Provide the (x, y) coordinate of the cell's center where the given text is located.  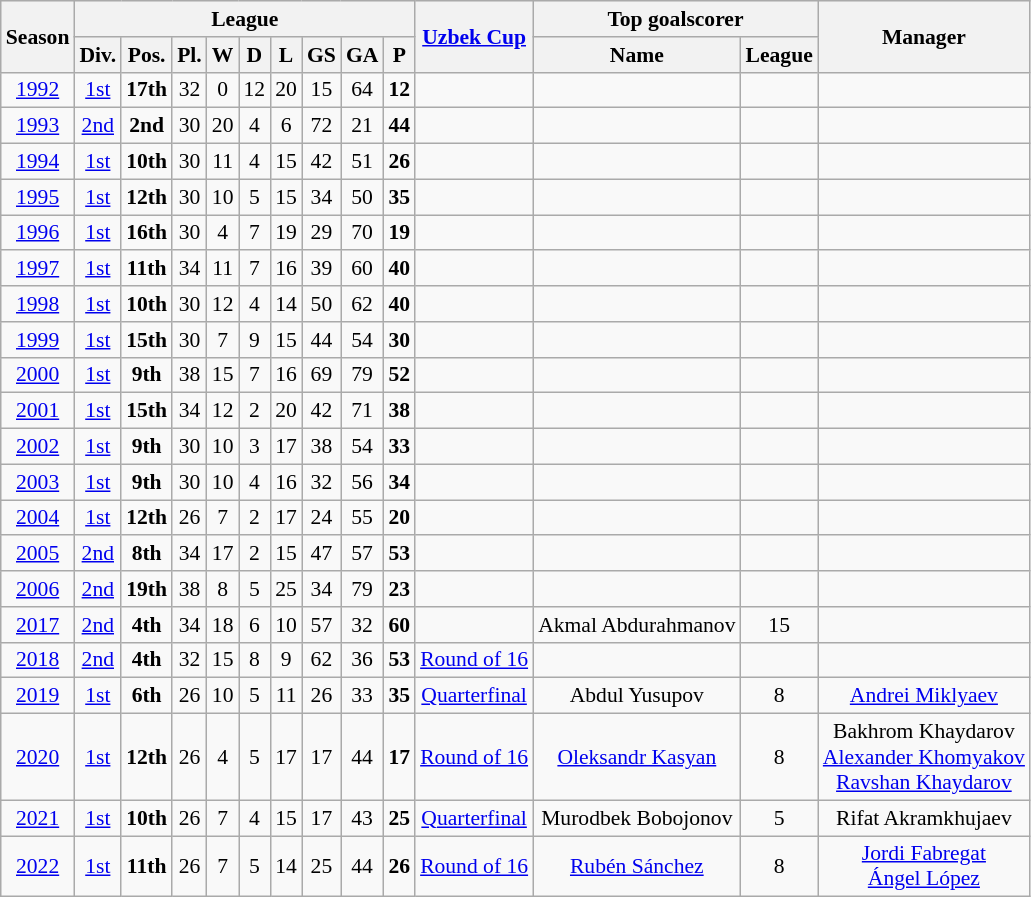
16th (146, 233)
2000 (38, 375)
69 (322, 375)
21 (362, 126)
29 (322, 233)
47 (322, 554)
Pos. (146, 55)
2002 (38, 447)
1993 (38, 126)
P (399, 55)
3 (254, 447)
1994 (38, 162)
6th (146, 696)
1997 (38, 269)
Oleksandr Kasyan (636, 758)
Andrei Miklyaev (924, 696)
W (223, 55)
43 (362, 818)
1998 (38, 304)
0 (223, 90)
1992 (38, 90)
Div. (98, 55)
71 (362, 411)
8th (146, 554)
Name (636, 55)
36 (362, 660)
2021 (38, 818)
2018 (38, 660)
1999 (38, 340)
18 (223, 625)
2005 (38, 554)
24 (322, 518)
19th (146, 589)
51 (362, 162)
Jordi Fabregat Ángel López (924, 866)
2022 (38, 866)
Akmal Abdurahmanov (636, 625)
52 (399, 375)
D (254, 55)
2006 (38, 589)
2017 (38, 625)
1995 (38, 197)
2019 (38, 696)
Pl. (190, 55)
2020 (38, 758)
GS (322, 55)
Manager (924, 36)
Abdul Yusupov (636, 696)
Rifat Akramkhujaev (924, 818)
64 (362, 90)
56 (362, 482)
72 (322, 126)
Rubén Sánchez (636, 866)
55 (362, 518)
Season (38, 36)
17th (146, 90)
2003 (38, 482)
L (286, 55)
2001 (38, 411)
GA (362, 55)
Bakhrom Khaydarov Alexander Khomyakov Ravshan Khaydarov (924, 758)
Uzbek Cup (474, 36)
23 (399, 589)
70 (362, 233)
2004 (38, 518)
Murodbek Bobojonov (636, 818)
1996 (38, 233)
Top goalscorer (676, 19)
39 (322, 269)
